Return (X, Y) of the center of cell containing provided text 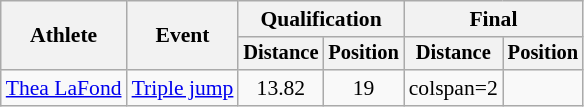
Triple jump (183, 88)
Qualification (320, 19)
Final (494, 19)
Thea LaFond (64, 88)
colspan=2 (454, 88)
Athlete (64, 36)
19 (363, 88)
Event (183, 36)
13.82 (280, 88)
